Scan for the cell matching the given text and deliver its [X, Y] coordinate at center. 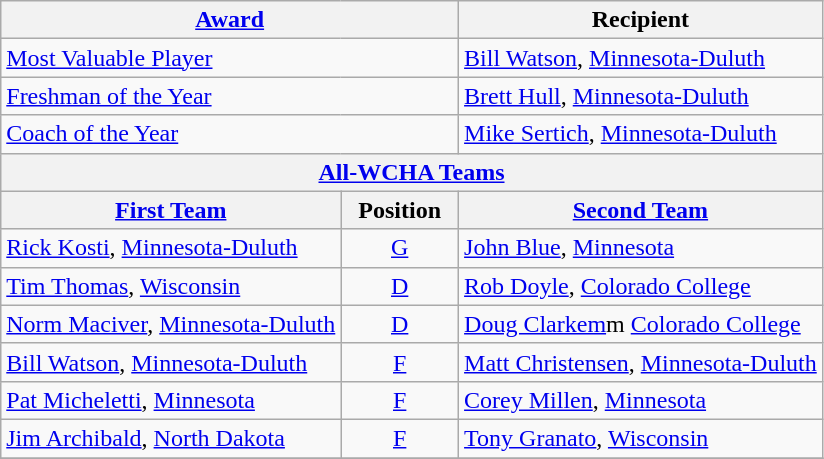
Recipient [641, 20]
Rick Kosti, Minnesota-Duluth [171, 248]
Norm Maciver, Minnesota-Duluth [171, 324]
Doug Clarkemm Colorado College [641, 324]
Jim Archibald, North Dakota [171, 438]
Mike Sertich, Minnesota-Duluth [641, 134]
Matt Christensen, Minnesota-Duluth [641, 362]
Freshman of the Year [230, 96]
Coach of the Year [230, 134]
Position [400, 210]
Pat Micheletti, Minnesota [171, 400]
Corey Millen, Minnesota [641, 400]
Rob Doyle, Colorado College [641, 286]
John Blue, Minnesota [641, 248]
Brett Hull, Minnesota-Duluth [641, 96]
First Team [171, 210]
Tim Thomas, Wisconsin [171, 286]
G [400, 248]
Award [230, 20]
Second Team [641, 210]
Tony Granato, Wisconsin [641, 438]
Most Valuable Player [230, 58]
All-WCHA Teams [412, 172]
